Extract the [X, Y] coordinate from the center of the cell holding the provided text.  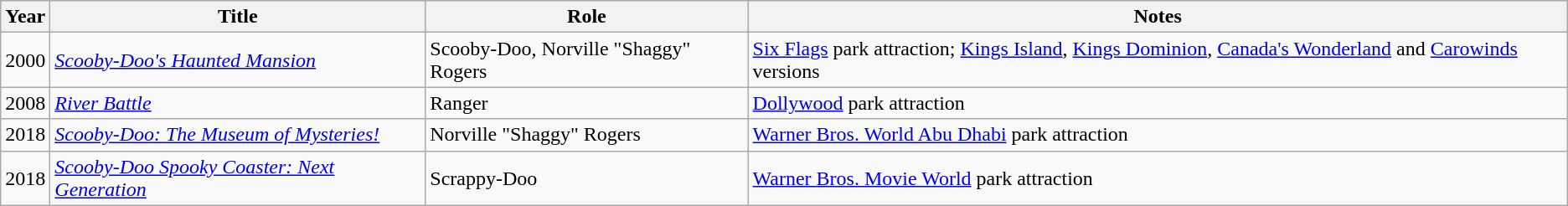
Warner Bros. World Abu Dhabi park attraction [1158, 135]
River Battle [238, 103]
Scooby-Doo, Norville "Shaggy" Rogers [586, 60]
Scooby-Doo: The Museum of Mysteries! [238, 135]
Year [25, 17]
Norville "Shaggy" Rogers [586, 135]
2008 [25, 103]
Six Flags park attraction; Kings Island, Kings Dominion, Canada's Wonderland and Carowinds versions [1158, 60]
Title [238, 17]
2000 [25, 60]
Dollywood park attraction [1158, 103]
Scooby-Doo Spooky Coaster: Next Generation [238, 178]
Role [586, 17]
Scooby-Doo's Haunted Mansion [238, 60]
Warner Bros. Movie World park attraction [1158, 178]
Ranger [586, 103]
Notes [1158, 17]
Scrappy-Doo [586, 178]
